Return the [X, Y] coordinate for the center point of the cell that contains the specified text.  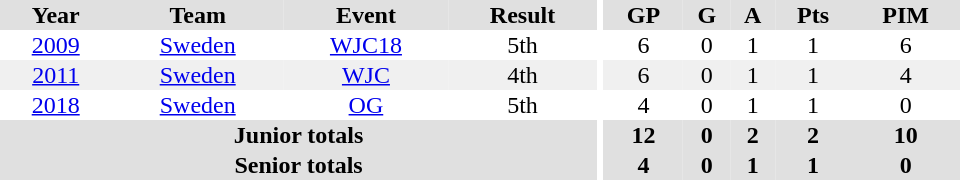
PIM [906, 15]
GP [644, 15]
Pts [813, 15]
A [752, 15]
G [706, 15]
2009 [56, 45]
Year [56, 15]
OG [366, 105]
WJC [366, 75]
WJC18 [366, 45]
2011 [56, 75]
Junior totals [298, 135]
10 [906, 135]
Senior totals [298, 165]
12 [644, 135]
4th [522, 75]
Result [522, 15]
Event [366, 15]
2018 [56, 105]
Team [198, 15]
